Identify which cell holds the provided text, then report its (X, Y) central coordinate. 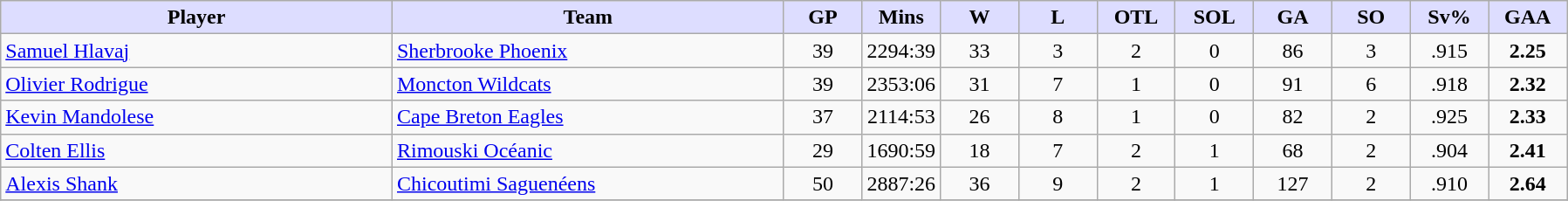
33 (980, 51)
Moncton Wildcats (588, 84)
36 (980, 184)
9 (1058, 184)
Alexis Shank (197, 184)
6 (1371, 84)
.925 (1449, 117)
2294:39 (901, 51)
2.41 (1528, 150)
2.32 (1528, 84)
2887:26 (901, 184)
2114:53 (901, 117)
L (1058, 17)
Sv% (1449, 17)
Colten Ellis (197, 150)
29 (823, 150)
2353:06 (901, 84)
50 (823, 184)
Kevin Mandolese (197, 117)
.904 (1449, 150)
.910 (1449, 184)
1690:59 (901, 150)
68 (1293, 150)
18 (980, 150)
2.64 (1528, 184)
82 (1293, 117)
.918 (1449, 84)
127 (1293, 184)
Olivier Rodrigue (197, 84)
26 (980, 117)
.915 (1449, 51)
Mins (901, 17)
Chicoutimi Saguenéens (588, 184)
8 (1058, 117)
W (980, 17)
OTL (1136, 17)
86 (1293, 51)
GAA (1528, 17)
GP (823, 17)
Sherbrooke Phoenix (588, 51)
SO (1371, 17)
37 (823, 117)
31 (980, 84)
Rimouski Océanic (588, 150)
2.33 (1528, 117)
SOL (1215, 17)
Cape Breton Eagles (588, 117)
2.25 (1528, 51)
Samuel Hlavaj (197, 51)
GA (1293, 17)
Player (197, 17)
Team (588, 17)
91 (1293, 84)
